Determine the (X, Y) coordinate at the center of the cell enclosing the given text.  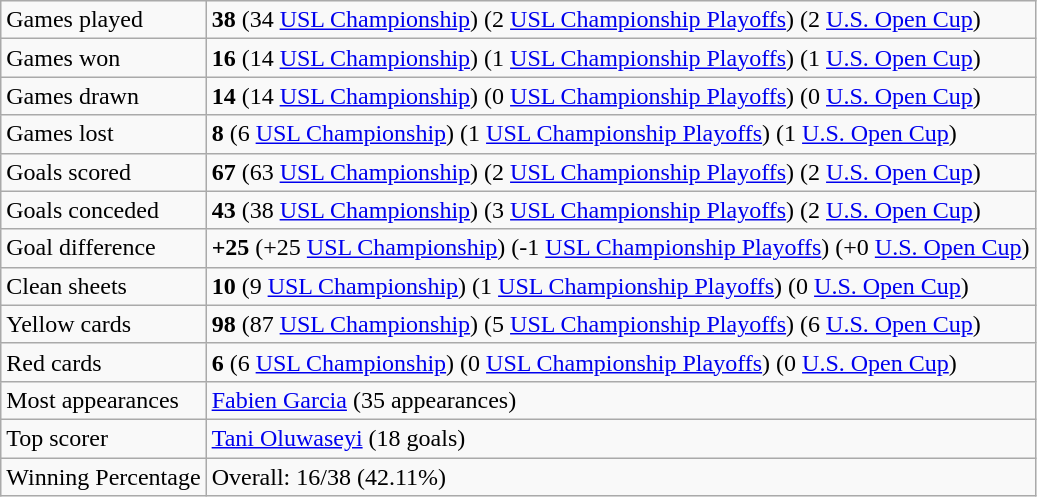
98 (87 USL Championship) (5 USL Championship Playoffs) (6 U.S. Open Cup) (620, 324)
Games won (104, 58)
Tani Oluwaseyi (18 goals) (620, 438)
Goals conceded (104, 210)
Fabien Garcia (35 appearances) (620, 400)
Games played (104, 20)
14 (14 USL Championship) (0 USL Championship Playoffs) (0 U.S. Open Cup) (620, 96)
Clean sheets (104, 286)
38 (34 USL Championship) (2 USL Championship Playoffs) (2 U.S. Open Cup) (620, 20)
Most appearances (104, 400)
16 (14 USL Championship) (1 USL Championship Playoffs) (1 U.S. Open Cup) (620, 58)
Goal difference (104, 248)
67 (63 USL Championship) (2 USL Championship Playoffs) (2 U.S. Open Cup) (620, 172)
Games lost (104, 134)
Overall: 16/38 (42.11%) (620, 477)
6 (6 USL Championship) (0 USL Championship Playoffs) (0 U.S. Open Cup) (620, 362)
43 (38 USL Championship) (3 USL Championship Playoffs) (2 U.S. Open Cup) (620, 210)
8 (6 USL Championship) (1 USL Championship Playoffs) (1 U.S. Open Cup) (620, 134)
Yellow cards (104, 324)
10 (9 USL Championship) (1 USL Championship Playoffs) (0 U.S. Open Cup) (620, 286)
Winning Percentage (104, 477)
Goals scored (104, 172)
Top scorer (104, 438)
Red cards (104, 362)
+25 (+25 USL Championship) (-1 USL Championship Playoffs) (+0 U.S. Open Cup) (620, 248)
Games drawn (104, 96)
